Return [X, Y] of the center of cell containing provided text 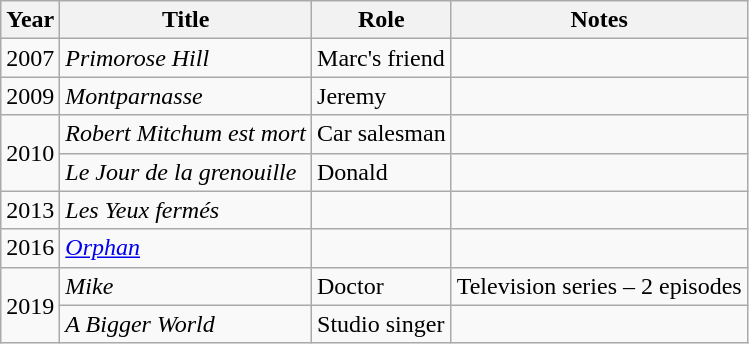
Role [382, 20]
Orphan [186, 248]
2013 [30, 210]
2007 [30, 58]
Notes [599, 20]
Jeremy [382, 96]
Year [30, 20]
Studio singer [382, 324]
Le Jour de la grenouille [186, 172]
Title [186, 20]
Car salesman [382, 134]
Les Yeux fermés [186, 210]
2009 [30, 96]
A Bigger World [186, 324]
Doctor [382, 286]
Donald [382, 172]
Television series – 2 episodes [599, 286]
2010 [30, 153]
Mike [186, 286]
Montparnasse [186, 96]
Primorose Hill [186, 58]
Robert Mitchum est mort [186, 134]
Marc's friend [382, 58]
2019 [30, 305]
2016 [30, 248]
